Return the (x, y) coordinate for the center point of the cell that contains the specified text.  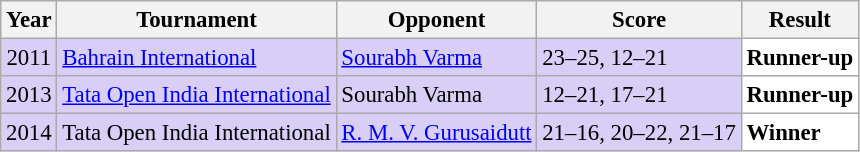
Tournament (196, 20)
21–16, 20–22, 21–17 (639, 133)
Score (639, 20)
Result (800, 20)
Opponent (436, 20)
Bahrain International (196, 58)
2011 (29, 58)
23–25, 12–21 (639, 58)
12–21, 17–21 (639, 95)
Year (29, 20)
2013 (29, 95)
R. M. V. Gurusaidutt (436, 133)
2014 (29, 133)
Winner (800, 133)
